Extract the [x, y] coordinate from the center of the cell holding the provided text.  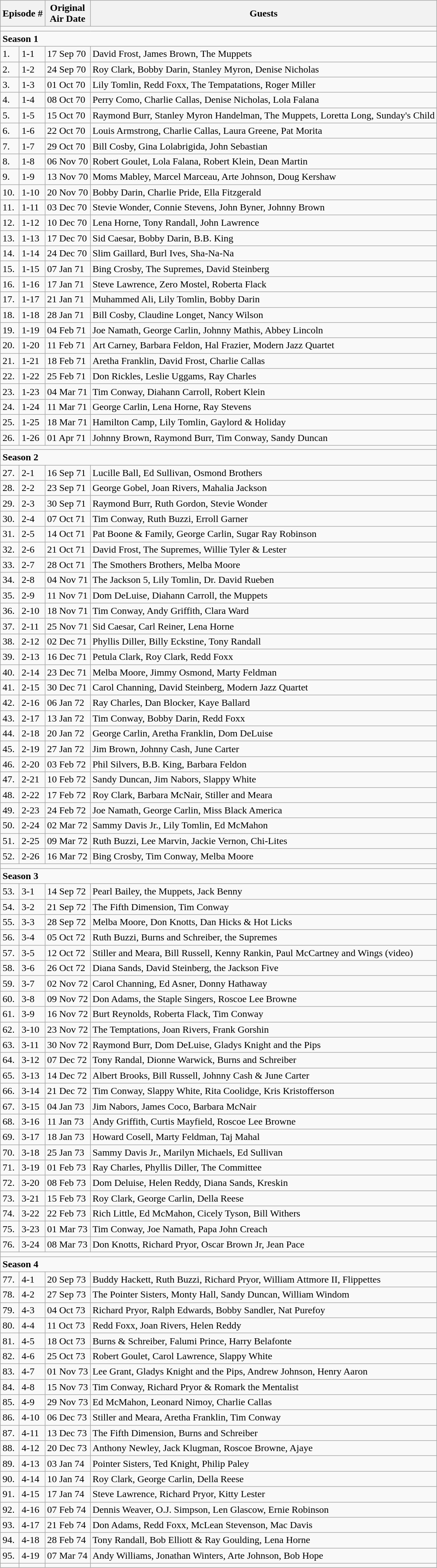
10. [10, 192]
06 Dec 73 [67, 1418]
14 Oct 71 [67, 534]
1-22 [32, 376]
1-19 [32, 330]
Sammy Davis Jr., Lily Tomlin, Ed McMahon [264, 826]
Tony Randall, Bob Elliott & Ray Goulding, Lena Horne [264, 1540]
08 Oct 70 [67, 100]
1-26 [32, 437]
51. [10, 841]
28. [10, 488]
Petula Clark, Roy Clark, Redd Foxx [264, 657]
Andy Griffith, Curtis Mayfield, Roscoe Lee Browne [264, 1121]
17 Jan 74 [67, 1494]
2-23 [32, 810]
4-17 [32, 1525]
80. [10, 1325]
15 Oct 70 [67, 115]
Carol Channing, David Steinberg, Modern Jazz Quartet [264, 688]
21 Feb 74 [67, 1525]
16 Sep 71 [67, 473]
Pointer Sisters, Ted Knight, Philip Paley [264, 1464]
25 Feb 71 [67, 376]
30 Nov 72 [67, 1045]
23 Dec 71 [67, 672]
2-6 [32, 549]
17 Jan 71 [67, 284]
81. [10, 1341]
48. [10, 795]
59. [10, 984]
30 Sep 71 [67, 503]
Rich Little, Ed McMahon, Cicely Tyson, Bill Withers [264, 1214]
27. [10, 473]
17 Dec 70 [67, 238]
Albert Brooks, Bill Russell, Johnny Cash & June Carter [264, 1075]
91. [10, 1494]
Ray Charles, Dan Blocker, Kaye Ballard [264, 703]
09 Mar 72 [67, 841]
17 Sep 70 [67, 54]
29. [10, 503]
93. [10, 1525]
1-2 [32, 69]
Lucille Ball, Ed Sullivan, Osmond Brothers [264, 473]
20 Nov 70 [67, 192]
1-18 [32, 315]
1-7 [32, 146]
3-4 [32, 938]
11 Jan 73 [67, 1121]
Jim Nabors, James Coco, Barbara McNair [264, 1106]
1-16 [32, 284]
64. [10, 1060]
The Jackson 5, Lily Tomlin, Dr. David Rueben [264, 580]
2-20 [32, 764]
The Fifth Dimension, Burns and Schreiber [264, 1433]
25 Jan 73 [67, 1152]
01 Apr 71 [67, 437]
George Gobel, Joan Rivers, Mahalia Jackson [264, 488]
1-12 [32, 223]
57. [10, 953]
22. [10, 376]
13 Nov 70 [67, 177]
63. [10, 1045]
Burns & Schreiber, Falumi Prince, Harry Belafonte [264, 1341]
Carol Channing, Ed Asner, Donny Hathaway [264, 984]
67. [10, 1106]
84. [10, 1387]
58. [10, 968]
42. [10, 703]
Aretha Franklin, David Frost, Charlie Callas [264, 361]
1-4 [32, 100]
Melba Moore, Jimmy Osmond, Marty Feldman [264, 672]
3-12 [32, 1060]
3-7 [32, 984]
2-8 [32, 580]
18 Feb 71 [67, 361]
Stevie Wonder, Connie Stevens, John Byner, Johnny Brown [264, 208]
05 Oct 72 [67, 938]
62. [10, 1029]
30 Dec 71 [67, 688]
1-9 [32, 177]
92. [10, 1510]
Guests [264, 14]
George Carlin, Lena Horne, Ray Stevens [264, 407]
82. [10, 1356]
19. [10, 330]
Phyllis Diller, Billy Eckstine, Tony Randall [264, 641]
68. [10, 1121]
Sammy Davis Jr., Marilyn Michaels, Ed Sullivan [264, 1152]
Roy Clark, Barbara McNair, Stiller and Meara [264, 795]
1-15 [32, 269]
11. [10, 208]
6. [10, 131]
Lena Horne, Tony Randall, John Lawrence [264, 223]
Lily Tomlin, Redd Foxx, The Tempatations, Roger Miller [264, 85]
44. [10, 734]
39. [10, 657]
69. [10, 1137]
14. [10, 254]
09 Nov 72 [67, 999]
3-13 [32, 1075]
2-26 [32, 856]
06 Jan 72 [67, 703]
90. [10, 1479]
Don Rickles, Leslie Uggams, Ray Charles [264, 376]
Tim Conway, Ruth Buzzi, Erroll Garner [264, 519]
Stiller and Meara, Aretha Franklin, Tim Conway [264, 1418]
21. [10, 361]
10 Feb 72 [67, 780]
7. [10, 146]
1-1 [32, 54]
22 Feb 73 [67, 1214]
1-25 [32, 422]
13. [10, 238]
Anthony Newley, Jack Klugman, Roscoe Browne, Ajaye [264, 1448]
73. [10, 1198]
1-24 [32, 407]
1-20 [32, 345]
53. [10, 891]
Don Adams, Redd Foxx, McLean Stevenson, Mac Davis [264, 1525]
4-19 [32, 1556]
3-17 [32, 1137]
Dennis Weaver, O.J. Simpson, Len Glascow, Ernie Robinson [264, 1510]
75. [10, 1229]
31. [10, 534]
26. [10, 437]
Season 3 [219, 876]
13 Dec 73 [67, 1433]
25 Oct 73 [67, 1356]
Dom Deluise, Helen Reddy, Diana Sands, Kreskin [264, 1183]
Bing Crosby, The Supremes, David Steinberg [264, 269]
50. [10, 826]
61. [10, 1014]
3-9 [32, 1014]
12. [10, 223]
4-14 [32, 1479]
22 Oct 70 [67, 131]
33. [10, 565]
4-2 [32, 1295]
83. [10, 1371]
4-6 [32, 1356]
04 Jan 73 [67, 1106]
2-22 [32, 795]
2-15 [32, 688]
04 Oct 73 [67, 1310]
02 Mar 72 [67, 826]
3-5 [32, 953]
25. [10, 422]
4. [10, 100]
04 Nov 71 [67, 580]
2-4 [32, 519]
43. [10, 718]
04 Mar 71 [67, 391]
Diana Sands, David Steinberg, the Jackson Five [264, 968]
Bill Cosby, Claudine Longet, Nancy Wilson [264, 315]
20 Sep 73 [67, 1279]
27 Sep 73 [67, 1295]
21 Sep 72 [67, 907]
11 Nov 71 [67, 595]
1-23 [32, 391]
4-1 [32, 1279]
4-4 [32, 1325]
02 Nov 72 [67, 984]
3-1 [32, 891]
38. [10, 641]
Don Knotts, Richard Pryor, Oscar Brown Jr, Jean Pace [264, 1244]
1-11 [32, 208]
66. [10, 1091]
1-5 [32, 115]
3-21 [32, 1198]
4-16 [32, 1510]
07 Mar 74 [67, 1556]
Pat Boone & Family, George Carlin, Sugar Ray Robinson [264, 534]
07 Oct 71 [67, 519]
4-5 [32, 1341]
27 Jan 72 [67, 749]
20 Jan 72 [67, 734]
The Smothers Brothers, Melba Moore [264, 565]
3-14 [32, 1091]
18 Jan 73 [67, 1137]
29 Oct 70 [67, 146]
9. [10, 177]
Tim Conway, Joe Namath, Papa John Creach [264, 1229]
4-13 [32, 1464]
Tim Conway, Diahann Carroll, Robert Klein [264, 391]
4-7 [32, 1371]
47. [10, 780]
3-2 [32, 907]
Bing Crosby, Tim Conway, Melba Moore [264, 856]
2-7 [32, 565]
Redd Foxx, Joan Rivers, Helen Reddy [264, 1325]
20 Dec 73 [67, 1448]
1-3 [32, 85]
01 Feb 73 [67, 1168]
5. [10, 115]
46. [10, 764]
Moms Mabley, Marcel Marceau, Arte Johnson, Doug Kershaw [264, 177]
8. [10, 161]
2-14 [32, 672]
52. [10, 856]
Bill Cosby, Gina Lolabrigida, John Sebastian [264, 146]
Tim Conway, Bobby Darin, Redd Foxx [264, 718]
3-11 [32, 1045]
4-15 [32, 1494]
1-10 [32, 192]
Steve Lawrence, Zero Mostel, Roberta Flack [264, 284]
2-1 [32, 473]
10 Dec 70 [67, 223]
21 Dec 72 [67, 1091]
94. [10, 1540]
4-8 [32, 1387]
23. [10, 391]
2-13 [32, 657]
David Frost, The Supremes, Willie Tyler & Lester [264, 549]
OriginalAir Date [67, 14]
Perry Como, Charlie Callas, Denise Nicholas, Lola Falana [264, 100]
02 Dec 71 [67, 641]
65. [10, 1075]
03 Feb 72 [67, 764]
Steve Lawrence, Richard Pryor, Kitty Lester [264, 1494]
Ruth Buzzi, Lee Marvin, Jackie Vernon, Chi-Lites [264, 841]
3-8 [32, 999]
08 Mar 73 [67, 1244]
3-18 [32, 1152]
Season 4 [219, 1264]
01 Oct 70 [67, 85]
95. [10, 1556]
14 Sep 72 [67, 891]
87. [10, 1433]
55. [10, 922]
2-18 [32, 734]
3-10 [32, 1029]
70. [10, 1152]
16 Nov 72 [67, 1014]
Lee Grant, Gladys Knight and the Pips, Andrew Johnson, Henry Aaron [264, 1371]
Andy Williams, Jonathan Winters, Arte Johnson, Bob Hope [264, 1556]
07 Dec 72 [67, 1060]
15 Nov 73 [67, 1387]
Sandy Duncan, Jim Nabors, Slappy White [264, 780]
06 Nov 70 [67, 161]
Dom DeLuise, Diahann Carroll, the Muppets [264, 595]
03 Dec 70 [67, 208]
49. [10, 810]
Bobby Darin, Charlie Pride, Ella Fitzgerald [264, 192]
2-3 [32, 503]
4-10 [32, 1418]
54. [10, 907]
2-9 [32, 595]
Sid Caesar, Bobby Darin, B.B. King [264, 238]
77. [10, 1279]
45. [10, 749]
16. [10, 284]
2-19 [32, 749]
Roy Clark, Bobby Darin, Stanley Myron, Denise Nicholas [264, 69]
Robert Goulet, Lola Falana, Robert Klein, Dean Martin [264, 161]
Slim Gaillard, Burl Ives, Sha-Na-Na [264, 254]
Buddy Hackett, Ruth Buzzi, Richard Pryor, William Attmore II, Flippettes [264, 1279]
20. [10, 345]
Ray Charles, Phyllis Diller, The Committee [264, 1168]
Tim Conway, Slappy White, Rita Coolidge, Kris Kristofferson [264, 1091]
74. [10, 1214]
Ed McMahon, Leonard Nimoy, Charlie Callas [264, 1402]
George Carlin, Aretha Franklin, Dom DeLuise [264, 734]
1-13 [32, 238]
Ruth Buzzi, Burns and Schreiber, the Supremes [264, 938]
79. [10, 1310]
Stiller and Meara, Bill Russell, Kenny Rankin, Paul McCartney and Wings (video) [264, 953]
14 Dec 72 [67, 1075]
24 Sep 70 [67, 69]
2-2 [32, 488]
28 Oct 71 [67, 565]
The Fifth Dimension, Tim Conway [264, 907]
41. [10, 688]
23 Nov 72 [67, 1029]
4-12 [32, 1448]
Muhammed Ali, Lily Tomlin, Bobby Darin [264, 299]
21 Jan 71 [67, 299]
2-16 [32, 703]
3-22 [32, 1214]
Howard Cosell, Marty Feldman, Taj Mahal [264, 1137]
15. [10, 269]
2-17 [32, 718]
28 Sep 72 [67, 922]
3-24 [32, 1244]
88. [10, 1448]
3. [10, 85]
1-14 [32, 254]
36. [10, 611]
2. [10, 69]
1. [10, 54]
2-21 [32, 780]
24. [10, 407]
Melba Moore, Don Knotts, Dan Hicks & Hot Licks [264, 922]
23 Sep 71 [67, 488]
2-25 [32, 841]
15 Feb 73 [67, 1198]
Joe Namath, George Carlin, Miss Black America [264, 810]
17. [10, 299]
4-3 [32, 1310]
Louis Armstrong, Charlie Callas, Laura Greene, Pat Morita [264, 131]
2-24 [32, 826]
2-12 [32, 641]
Johnny Brown, Raymond Burr, Tim Conway, Sandy Duncan [264, 437]
11 Mar 71 [67, 407]
Tim Conway, Andy Griffith, Clara Ward [264, 611]
1-8 [32, 161]
The Temptations, Joan Rivers, Frank Gorshin [264, 1029]
85. [10, 1402]
Phil Silvers, B.B. King, Barbara Feldon [264, 764]
Season 2 [219, 458]
18 Nov 71 [67, 611]
34. [10, 580]
01 Mar 73 [67, 1229]
01 Nov 73 [67, 1371]
16 Dec 71 [67, 657]
3-16 [32, 1121]
Jim Brown, Johnny Cash, June Carter [264, 749]
25 Nov 71 [67, 626]
Raymond Burr, Dom DeLuise, Gladys Knight and the Pips [264, 1045]
37. [10, 626]
3-20 [32, 1183]
12 Oct 72 [67, 953]
71. [10, 1168]
Raymond Burr, Ruth Gordon, Stevie Wonder [264, 503]
07 Jan 71 [67, 269]
1-6 [32, 131]
11 Oct 73 [67, 1325]
30. [10, 519]
Richard Pryor, Ralph Edwards, Bobby Sandler, Nat Purefoy [264, 1310]
10 Jan 74 [67, 1479]
Hamilton Camp, Lily Tomlin, Gaylord & Holiday [264, 422]
18. [10, 315]
Robert Goulet, Carol Lawrence, Slappy White [264, 1356]
40. [10, 672]
2-10 [32, 611]
16 Mar 72 [67, 856]
17 Feb 72 [67, 795]
26 Oct 72 [67, 968]
3-19 [32, 1168]
Art Carney, Barbara Feldon, Hal Frazier, Modern Jazz Quartet [264, 345]
86. [10, 1418]
3-23 [32, 1229]
89. [10, 1464]
David Frost, James Brown, The Muppets [264, 54]
Burt Reynolds, Roberta Flack, Tim Conway [264, 1014]
11 Feb 71 [67, 345]
Episode # [23, 14]
Pearl Bailey, the Muppets, Jack Benny [264, 891]
Season 1 [219, 39]
24 Dec 70 [67, 254]
08 Feb 73 [67, 1183]
Sid Caesar, Carl Reiner, Lena Horne [264, 626]
07 Feb 74 [67, 1510]
Tim Conway, Richard Pryor & Romark the Mentalist [264, 1387]
Tony Randal, Dionne Warwick, Burns and Schreiber [264, 1060]
18 Oct 73 [67, 1341]
Raymond Burr, Stanley Myron Handelman, The Muppets, Loretta Long, Sunday's Child [264, 115]
The Pointer Sisters, Monty Hall, Sandy Duncan, William Windom [264, 1295]
28 Jan 71 [67, 315]
21 Oct 71 [67, 549]
78. [10, 1295]
35. [10, 595]
13 Jan 72 [67, 718]
Don Adams, the Staple Singers, Roscoe Lee Browne [264, 999]
24 Feb 72 [67, 810]
18 Mar 71 [67, 422]
3-15 [32, 1106]
29 Nov 73 [67, 1402]
32. [10, 549]
Joe Namath, George Carlin, Johnny Mathis, Abbey Lincoln [264, 330]
2-5 [32, 534]
28 Feb 74 [67, 1540]
1-21 [32, 361]
60. [10, 999]
4-18 [32, 1540]
1-17 [32, 299]
04 Feb 71 [67, 330]
4-11 [32, 1433]
56. [10, 938]
72. [10, 1183]
3-6 [32, 968]
03 Jan 74 [67, 1464]
4-9 [32, 1402]
76. [10, 1244]
2-11 [32, 626]
3-3 [32, 922]
